Find where the given text appears and provide that cell's center as [X, Y] coordinate. 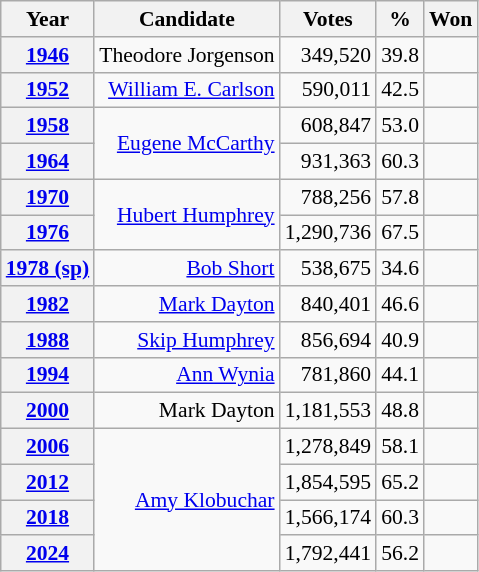
1,181,553 [328, 411]
57.8 [400, 197]
53.0 [400, 126]
1946 [48, 55]
781,860 [328, 375]
931,363 [328, 162]
2012 [48, 482]
840,401 [328, 304]
Won [450, 19]
46.6 [400, 304]
1,854,595 [328, 482]
% [400, 19]
2000 [48, 411]
1970 [48, 197]
1952 [48, 90]
Amy Klobuchar [186, 500]
William E. Carlson [186, 90]
Bob Short [186, 269]
788,256 [328, 197]
1964 [48, 162]
1994 [48, 375]
608,847 [328, 126]
1,278,849 [328, 447]
65.2 [400, 482]
2006 [48, 447]
67.5 [400, 233]
Theodore Jorgenson [186, 55]
Candidate [186, 19]
Ann Wynia [186, 375]
Year [48, 19]
2018 [48, 518]
44.1 [400, 375]
40.9 [400, 340]
1958 [48, 126]
856,694 [328, 340]
1,566,174 [328, 518]
42.5 [400, 90]
1,290,736 [328, 233]
349,520 [328, 55]
39.8 [400, 55]
Eugene McCarthy [186, 144]
Votes [328, 19]
48.8 [400, 411]
Hubert Humphrey [186, 214]
1982 [48, 304]
2024 [48, 554]
58.1 [400, 447]
1976 [48, 233]
1,792,441 [328, 554]
Skip Humphrey [186, 340]
538,675 [328, 269]
1988 [48, 340]
56.2 [400, 554]
1978 (sp) [48, 269]
590,011 [328, 90]
34.6 [400, 269]
